Return the [x, y] coordinate for the center point of the cell that contains the specified text.  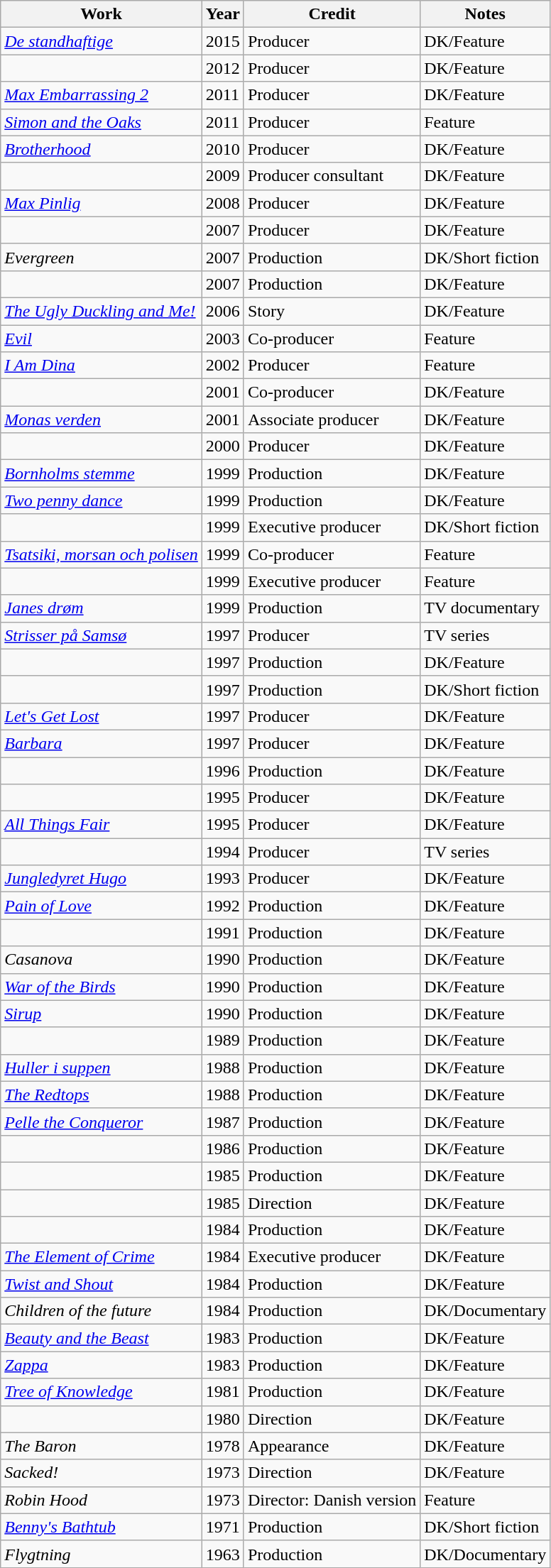
Beauty and the Beast [102, 1338]
2012 [223, 68]
Children of the future [102, 1311]
Appearance [332, 1446]
2008 [223, 203]
Janes drøm [102, 608]
Sirup [102, 1014]
Jungledyret Hugo [102, 879]
Let's Get Lost [102, 716]
The Element of Crime [102, 1257]
I Am Dina [102, 366]
2010 [223, 149]
1971 [223, 1527]
All Things Fair [102, 825]
Strisser på Samsø [102, 635]
1981 [223, 1392]
Twist and Shout [102, 1284]
Zappa [102, 1365]
1993 [223, 879]
1986 [223, 1148]
Evergreen [102, 257]
Tsatsiki, morsan och polisen [102, 554]
2009 [223, 176]
2000 [223, 446]
Robin Hood [102, 1500]
Huller i suppen [102, 1068]
1980 [223, 1419]
1989 [223, 1041]
War of the Birds [102, 987]
1996 [223, 770]
1978 [223, 1446]
De standhaftige [102, 41]
Work [102, 14]
Tree of Knowledge [102, 1392]
Bornholms stemme [102, 473]
Max Pinlig [102, 203]
TV documentary [486, 608]
Flygtning [102, 1554]
Max Embarrassing 2 [102, 95]
1991 [223, 933]
Story [332, 311]
1987 [223, 1122]
1963 [223, 1554]
Brotherhood [102, 149]
Director: Danish version [332, 1500]
2015 [223, 41]
2006 [223, 311]
Pain of Love [102, 906]
Monas verden [102, 420]
1994 [223, 852]
Sacked! [102, 1473]
Barbara [102, 743]
Casanova [102, 960]
2002 [223, 366]
Evil [102, 339]
Simon and the Oaks [102, 122]
The Ugly Duckling and Me! [102, 311]
Year [223, 14]
Two penny dance [102, 500]
Credit [332, 14]
2003 [223, 339]
Pelle the Conqueror [102, 1122]
Associate producer [332, 420]
Notes [486, 14]
Benny's Bathtub [102, 1527]
The Baron [102, 1446]
Producer consultant [332, 176]
1992 [223, 906]
The Redtops [102, 1095]
